For the text-containing cell, return its midpoint in (x, y) coordinate format. 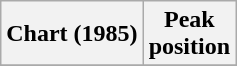
Peakposition (189, 34)
Chart (1985) (72, 34)
